Output the (X, Y) coordinate of the center of the cell containing the given text.  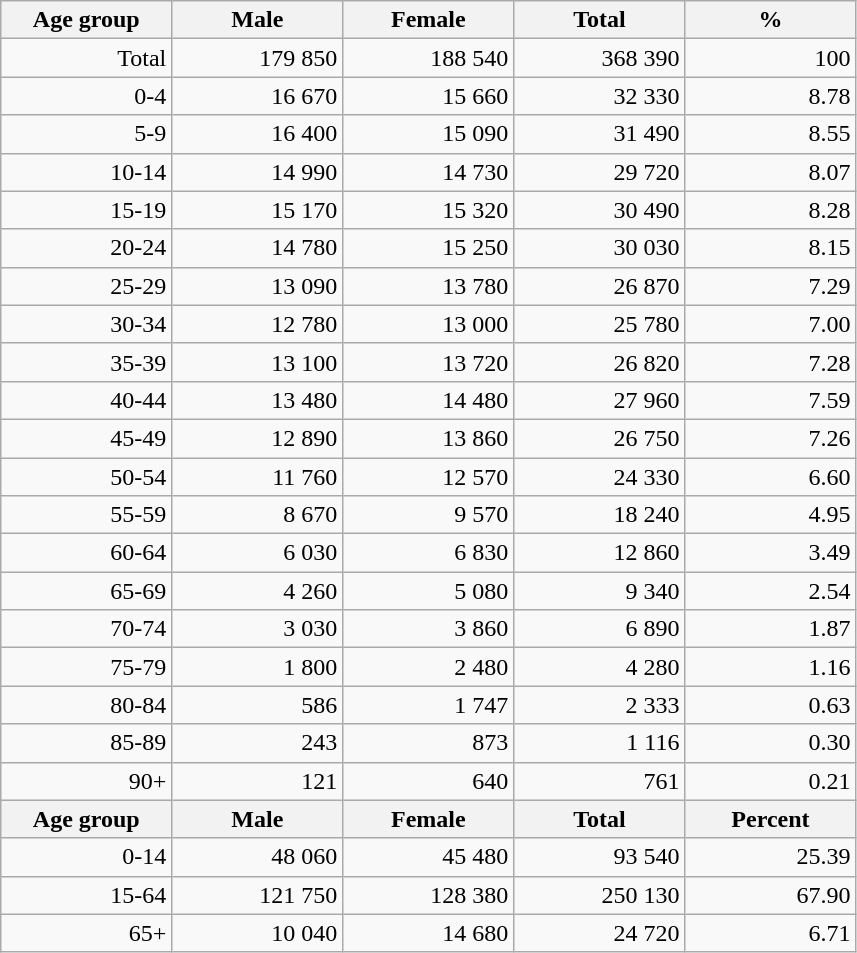
4 260 (258, 591)
179 850 (258, 58)
13 480 (258, 400)
15 170 (258, 210)
26 750 (600, 438)
29 720 (600, 172)
0-4 (86, 96)
9 570 (428, 515)
60-64 (86, 553)
70-74 (86, 629)
35-39 (86, 362)
586 (258, 705)
55-59 (86, 515)
80-84 (86, 705)
14 990 (258, 172)
24 330 (600, 477)
13 090 (258, 286)
2 480 (428, 667)
188 540 (428, 58)
8.07 (770, 172)
3 030 (258, 629)
Percent (770, 819)
3.49 (770, 553)
6 030 (258, 553)
13 860 (428, 438)
93 540 (600, 857)
6 830 (428, 553)
8.78 (770, 96)
243 (258, 743)
15 320 (428, 210)
30 030 (600, 248)
1.16 (770, 667)
6.60 (770, 477)
5-9 (86, 134)
100 (770, 58)
2.54 (770, 591)
1 800 (258, 667)
8.28 (770, 210)
6 890 (600, 629)
12 780 (258, 324)
368 390 (600, 58)
85-89 (86, 743)
10 040 (258, 933)
128 380 (428, 895)
30 490 (600, 210)
18 240 (600, 515)
67.90 (770, 895)
0.63 (770, 705)
9 340 (600, 591)
30-34 (86, 324)
7.26 (770, 438)
640 (428, 781)
873 (428, 743)
7.00 (770, 324)
48 060 (258, 857)
12 570 (428, 477)
4 280 (600, 667)
121 (258, 781)
90+ (86, 781)
50-54 (86, 477)
31 490 (600, 134)
761 (600, 781)
15-64 (86, 895)
5 080 (428, 591)
15 250 (428, 248)
13 780 (428, 286)
0-14 (86, 857)
27 960 (600, 400)
12 890 (258, 438)
40-44 (86, 400)
121 750 (258, 895)
15-19 (86, 210)
15 090 (428, 134)
4.95 (770, 515)
25.39 (770, 857)
13 000 (428, 324)
45-49 (86, 438)
3 860 (428, 629)
16 400 (258, 134)
2 333 (600, 705)
65+ (86, 933)
15 660 (428, 96)
25 780 (600, 324)
14 480 (428, 400)
1.87 (770, 629)
14 730 (428, 172)
8 670 (258, 515)
14 680 (428, 933)
0.21 (770, 781)
65-69 (86, 591)
20-24 (86, 248)
75-79 (86, 667)
12 860 (600, 553)
7.28 (770, 362)
% (770, 20)
14 780 (258, 248)
7.29 (770, 286)
13 100 (258, 362)
11 760 (258, 477)
25-29 (86, 286)
32 330 (600, 96)
0.30 (770, 743)
26 820 (600, 362)
13 720 (428, 362)
1 116 (600, 743)
250 130 (600, 895)
8.55 (770, 134)
26 870 (600, 286)
16 670 (258, 96)
6.71 (770, 933)
10-14 (86, 172)
7.59 (770, 400)
8.15 (770, 248)
1 747 (428, 705)
45 480 (428, 857)
24 720 (600, 933)
